For the text-containing cell, return its midpoint in [x, y] coordinate format. 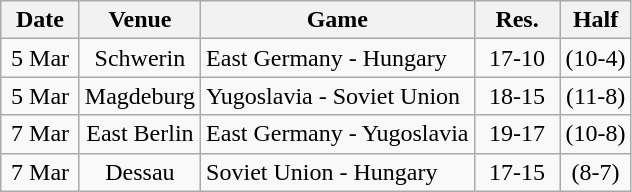
18-15 [517, 96]
19-17 [517, 134]
(10-8) [596, 134]
Date [40, 20]
Venue [140, 20]
Magdeburg [140, 96]
(11-8) [596, 96]
East Germany - Hungary [338, 58]
(10-4) [596, 58]
Soviet Union - Hungary [338, 172]
Game [338, 20]
Dessau [140, 172]
Half [596, 20]
Schwerin [140, 58]
East Berlin [140, 134]
Yugoslavia - Soviet Union [338, 96]
17-10 [517, 58]
Res. [517, 20]
17-15 [517, 172]
East Germany - Yugoslavia [338, 134]
(8-7) [596, 172]
